Return the [x, y] coordinate for the center point of the cell that contains the specified text.  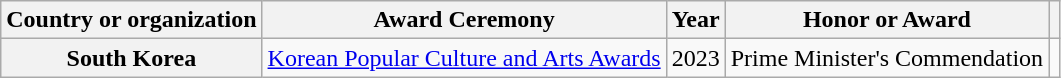
Honor or Award [886, 20]
Korean Popular Culture and Arts Awards [464, 58]
2023 [696, 58]
South Korea [132, 58]
Year [696, 20]
Award Ceremony [464, 20]
Prime Minister's Commendation [886, 58]
Country or organization [132, 20]
